Detect which cell encompasses the target text, then output its [x, y] center coordinate. 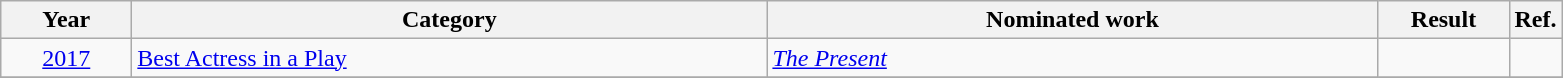
The Present [1072, 58]
Ref. [1536, 20]
Category [450, 20]
2017 [66, 58]
Year [66, 20]
Best Actress in a Play [450, 58]
Result [1444, 20]
Nominated work [1072, 20]
